Capture the cell that displays the provided text and extract its (X, Y) central coordinate. 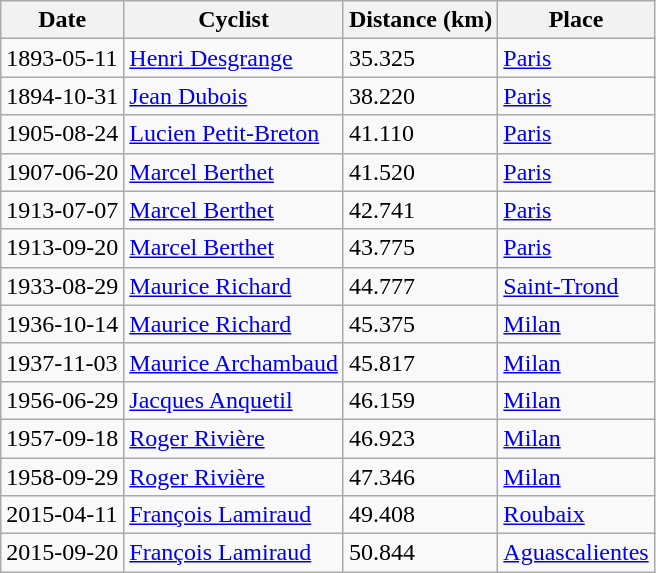
38.220 (420, 96)
43.775 (420, 248)
Place (576, 20)
45.375 (420, 324)
1907-06-20 (62, 172)
44.777 (420, 286)
Maurice Archambaud (234, 362)
1958-09-29 (62, 477)
Lucien Petit-Breton (234, 134)
1933-08-29 (62, 286)
1957-09-18 (62, 438)
Jacques Anquetil (234, 400)
35.325 (420, 58)
49.408 (420, 515)
1913-07-07 (62, 210)
41.520 (420, 172)
Roubaix (576, 515)
Cyclist (234, 20)
Henri Desgrange (234, 58)
Distance (km) (420, 20)
1894-10-31 (62, 96)
2015-04-11 (62, 515)
1936-10-14 (62, 324)
Date (62, 20)
47.346 (420, 477)
1956-06-29 (62, 400)
1913-09-20 (62, 248)
1937-11-03 (62, 362)
46.923 (420, 438)
Saint-Trond (576, 286)
45.817 (420, 362)
42.741 (420, 210)
1905-08-24 (62, 134)
46.159 (420, 400)
Aguascalientes (576, 553)
41.110 (420, 134)
50.844 (420, 553)
2015-09-20 (62, 553)
1893-05-11 (62, 58)
Jean Dubois (234, 96)
